Return [X, Y] of the center of cell containing provided text 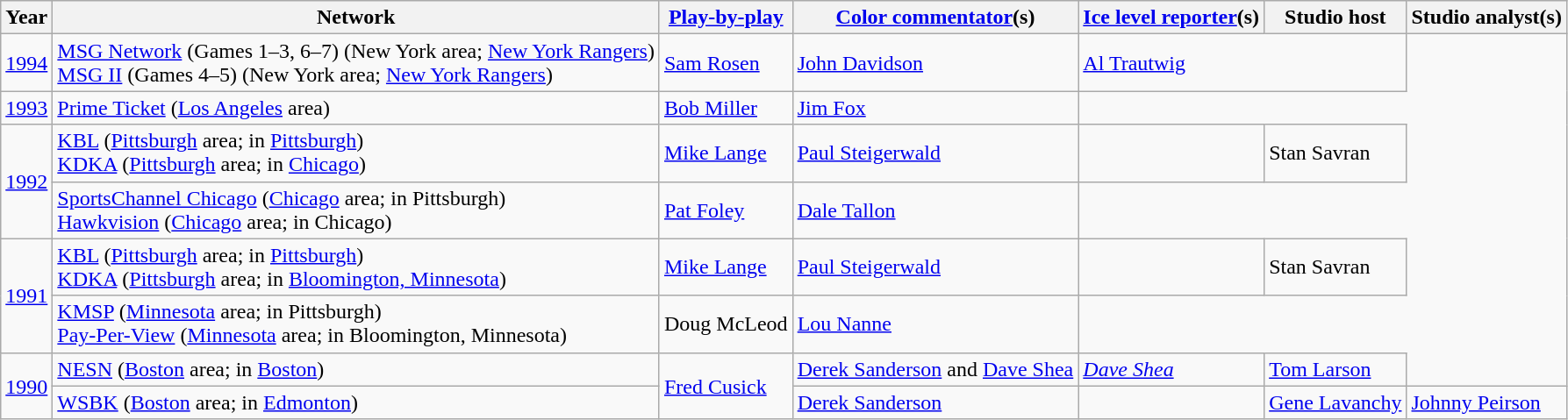
1992 [26, 182]
Year [26, 18]
1994 [26, 63]
Fred Cusick [726, 386]
Jim Fox [935, 108]
Ice level reporter(s) [1171, 18]
Derek Sanderson [935, 402]
Prime Ticket (Los Angeles area) [356, 108]
Network [356, 18]
1990 [26, 386]
Color commentator(s) [935, 18]
Dave Shea [1171, 369]
WSBK (Boston area; in Edmonton) [356, 402]
Pat Foley [726, 210]
Dale Tallon [935, 210]
MSG Network (Games 1–3, 6–7) (New York area; New York Rangers)MSG II (Games 4–5) (New York area; New York Rangers) [356, 63]
Studio host [1335, 18]
Doug McLeod [726, 324]
Derek Sanderson and Dave Shea [935, 369]
SportsChannel Chicago (Chicago area; in Pittsburgh)Hawkvision (Chicago area; in Chicago) [356, 210]
KBL (Pittsburgh area; in Pittsburgh)KDKA (Pittsburgh area; in Chicago) [356, 153]
1991 [26, 295]
Studio analyst(s) [1486, 18]
NESN (Boston area; in Boston) [356, 369]
Tom Larson [1335, 369]
Gene Lavanchy [1335, 402]
Lou Nanne [935, 324]
1993 [26, 108]
Johnny Peirson [1486, 402]
Bob Miller [726, 108]
KMSP (Minnesota area; in Pittsburgh)Pay-Per-View (Minnesota area; in Bloomington, Minnesota) [356, 324]
John Davidson [935, 63]
Sam Rosen [726, 63]
KBL (Pittsburgh area; in Pittsburgh)KDKA (Pittsburgh area; in Bloomington, Minnesota) [356, 267]
Al Trautwig [1242, 63]
Play-by-play [726, 18]
